Determine the (x, y) coordinate at the center of the cell enclosing the given text.  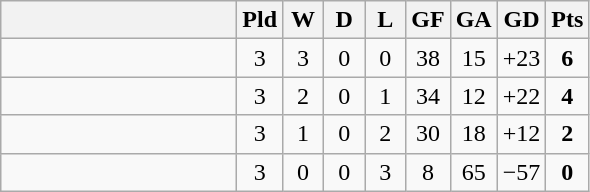
GF (428, 20)
Pld (260, 20)
12 (474, 96)
38 (428, 58)
GA (474, 20)
15 (474, 58)
+12 (522, 134)
6 (568, 58)
Pts (568, 20)
W (304, 20)
30 (428, 134)
18 (474, 134)
D (344, 20)
−57 (522, 172)
34 (428, 96)
+23 (522, 58)
+22 (522, 96)
8 (428, 172)
4 (568, 96)
L (386, 20)
GD (522, 20)
65 (474, 172)
